For the text-containing cell, return its midpoint in (x, y) coordinate format. 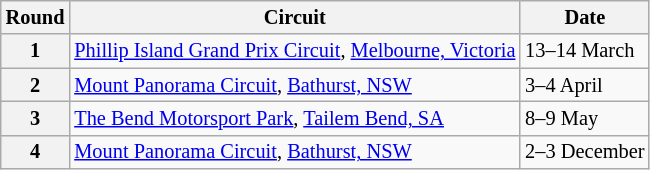
2 (36, 85)
13–14 March (584, 51)
The Bend Motorsport Park, Tailem Bend, SA (294, 118)
8–9 May (584, 118)
2–3 December (584, 152)
Phillip Island Grand Prix Circuit, Melbourne, Victoria (294, 51)
3 (36, 118)
1 (36, 51)
Circuit (294, 17)
Date (584, 17)
Round (36, 17)
4 (36, 152)
3–4 April (584, 85)
